Provide the [X, Y] coordinate of the cell's center where the given text is located.  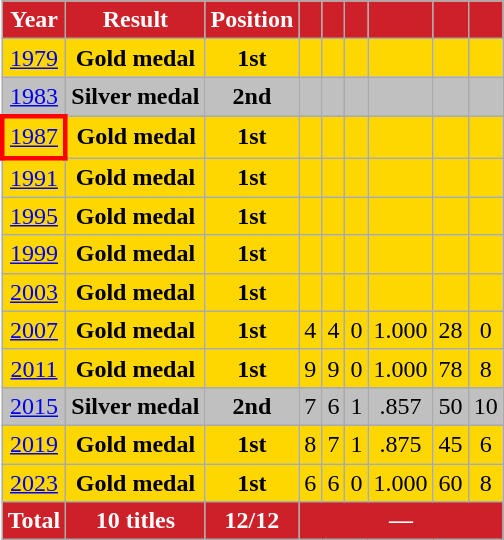
Total [34, 521]
12/12 [252, 521]
2007 [34, 330]
1979 [34, 58]
10 [486, 406]
1987 [34, 136]
Result [136, 20]
60 [450, 483]
50 [450, 406]
1999 [34, 254]
2023 [34, 483]
2003 [34, 292]
1991 [34, 178]
2011 [34, 368]
2015 [34, 406]
78 [450, 368]
.857 [400, 406]
2019 [34, 444]
1995 [34, 216]
Year [34, 20]
28 [450, 330]
45 [450, 444]
.875 [400, 444]
1983 [34, 97]
Position [252, 20]
10 titles [136, 521]
— [401, 521]
